Extract the [X, Y] coordinate from the center of the cell holding the provided text.  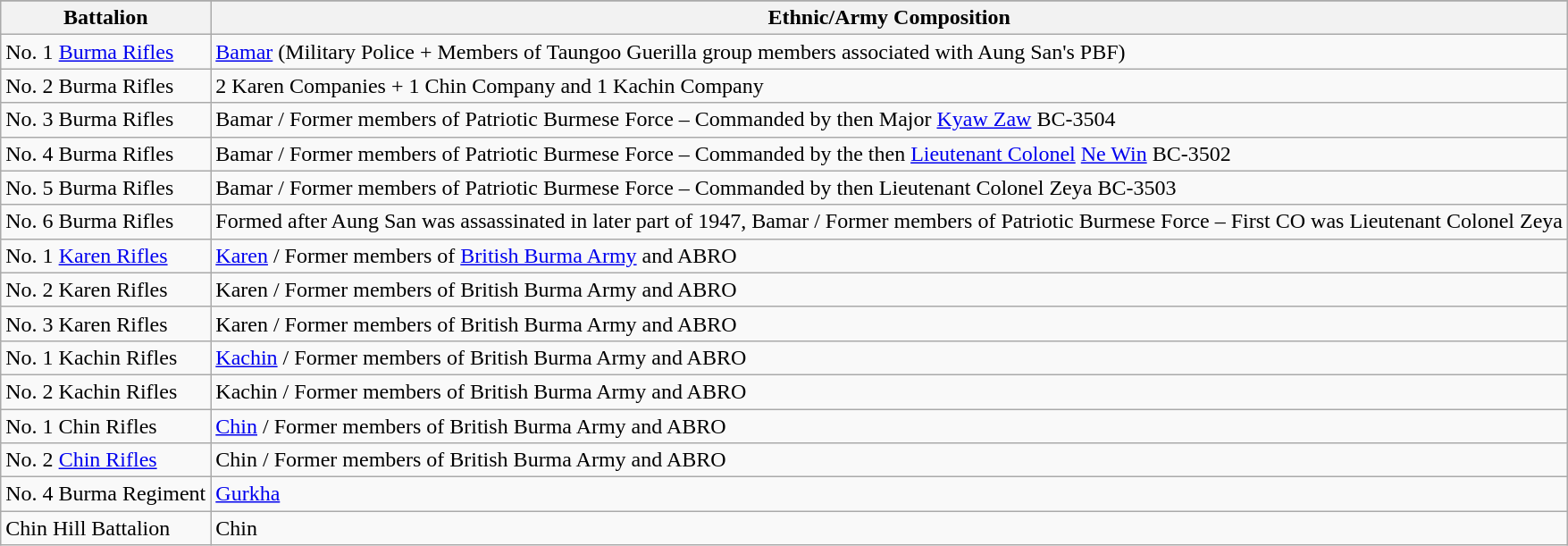
No. 2 Kachin Rifles [105, 391]
Bamar / Former members of Patriotic Burmese Force – Commanded by then Major Kyaw Zaw BC-3504 [890, 120]
No. 1 Karen Rifles [105, 256]
No. 1 Kachin Rifles [105, 357]
No. 4 Burma Regiment [105, 494]
Bamar (Military Police + Members of Taungoo Guerilla group members associated with Aung San's PBF) [890, 52]
Battalion [105, 18]
No. 3 Burma Rifles [105, 120]
Chin [890, 528]
Chin Hill Battalion [105, 528]
2 Karen Companies + 1 Chin Company and 1 Kachin Company [890, 86]
Bamar / Former members of Patriotic Burmese Force – Commanded by then Lieutenant Colonel Zeya BC-3503 [890, 188]
No. 2 Karen Rifles [105, 290]
No. 4 Burma Rifles [105, 154]
No. 1 Burma Rifles [105, 52]
No. 5 Burma Rifles [105, 188]
Bamar / Former members of Patriotic Burmese Force – Commanded by the then Lieutenant Colonel Ne Win BC-3502 [890, 154]
No. 1 Chin Rifles [105, 426]
No. 6 Burma Rifles [105, 222]
No. 2 Burma Rifles [105, 86]
No. 3 Karen Rifles [105, 323]
Gurkha [890, 494]
Ethnic/Army Composition [890, 18]
No. 2 Chin Rifles [105, 460]
